Capture the cell that displays the provided text and extract its [X, Y] central coordinate. 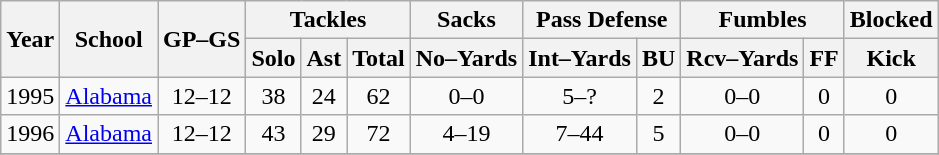
24 [324, 96]
1995 [30, 96]
Int–Yards [580, 58]
No–Yards [466, 58]
Ast [324, 58]
Rcv–Yards [742, 58]
1996 [30, 134]
Blocked [891, 20]
Pass Defense [602, 20]
Sacks [466, 20]
FF [824, 58]
School [109, 39]
62 [379, 96]
4–19 [466, 134]
2 [658, 96]
29 [324, 134]
Kick [891, 58]
72 [379, 134]
BU [658, 58]
5–? [580, 96]
7–44 [580, 134]
Solo [274, 58]
Tackles [328, 20]
Fumbles [762, 20]
Total [379, 58]
38 [274, 96]
Year [30, 39]
5 [658, 134]
43 [274, 134]
GP–GS [202, 39]
